Pinpoint the cell where the given text exists, returning its (x, y) midpoint coordinate. 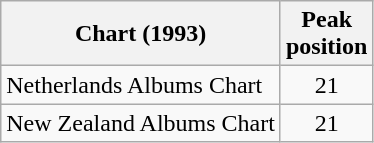
Netherlands Albums Chart (141, 85)
Peakposition (326, 34)
New Zealand Albums Chart (141, 123)
Chart (1993) (141, 34)
